Pinpoint the cell where the given text exists, returning its [X, Y] midpoint coordinate. 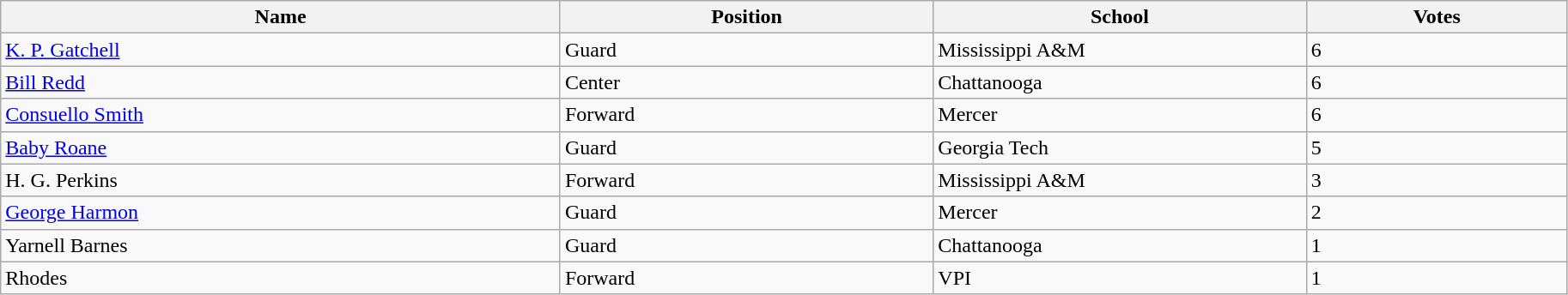
2 [1437, 213]
George Harmon [281, 213]
Baby Roane [281, 147]
Rhodes [281, 278]
Georgia Tech [1120, 147]
Position [746, 17]
Name [281, 17]
Votes [1437, 17]
School [1120, 17]
Consuello Smith [281, 115]
Bill Redd [281, 82]
VPI [1120, 278]
Yarnell Barnes [281, 245]
K. P. Gatchell [281, 50]
H. G. Perkins [281, 180]
3 [1437, 180]
Center [746, 82]
5 [1437, 147]
